Scan for the cell matching the given text and deliver its [x, y] coordinate at center. 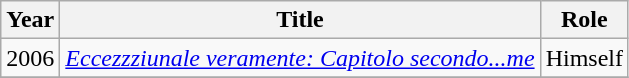
Role [584, 20]
Year [30, 20]
2006 [30, 58]
Title [300, 20]
Himself [584, 58]
Eccezzziunale veramente: Capitolo secondo...me [300, 58]
